Pinpoint the cell where the given text exists, returning its (X, Y) midpoint coordinate. 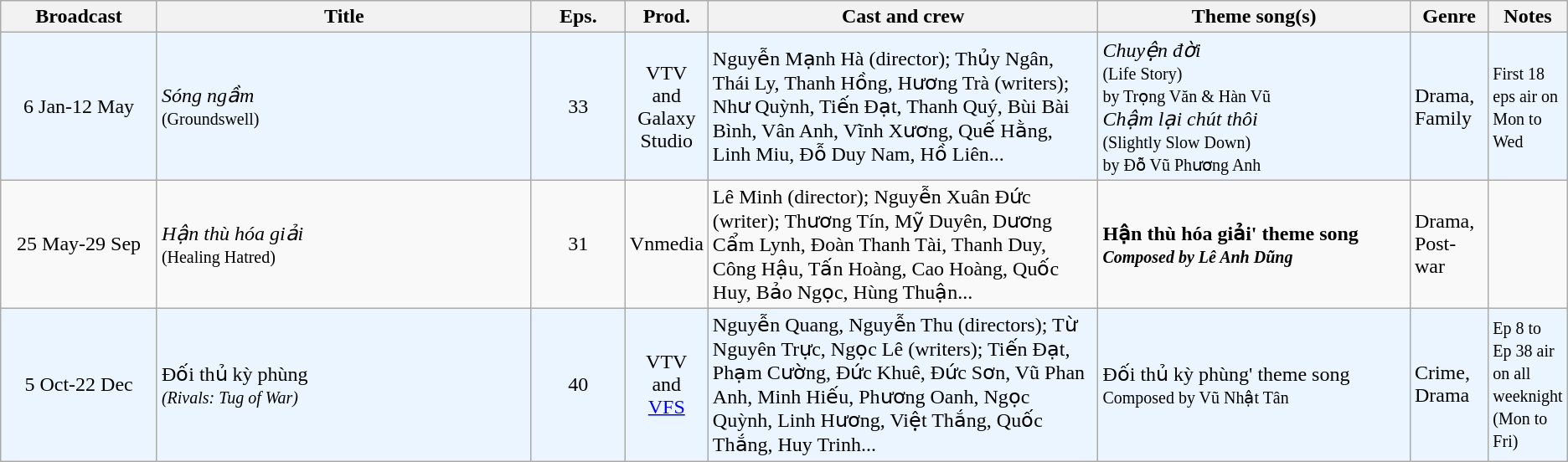
6 Jan-12 May (79, 106)
Ep 8 to Ep 38 air on all weeknight (Mon to Fri) (1528, 384)
Genre (1449, 17)
Drama, Post-war (1449, 244)
Đối thủ kỳ phùng (Rivals: Tug of War) (343, 384)
Hận thù hóa giải (Healing Hatred) (343, 244)
31 (578, 244)
Sóng ngầm (Groundswell) (343, 106)
Hận thù hóa giải' theme song Composed by Lê Anh Dũng (1254, 244)
25 May-29 Sep (79, 244)
First 18 eps air on Mon to Wed (1528, 106)
Crime, Drama (1449, 384)
Prod. (667, 17)
Cast and crew (903, 17)
5 Oct-22 Dec (79, 384)
Vnmedia (667, 244)
Theme song(s) (1254, 17)
33 (578, 106)
Broadcast (79, 17)
Chuyện đời (Life Story)by Trọng Văn & Hàn VũChậm lại chút thôi (Slightly Slow Down)by Đỗ Vũ Phương Anh (1254, 106)
Drama, Family (1449, 106)
VTV and Galaxy Studio (667, 106)
40 (578, 384)
Eps. (578, 17)
Đối thủ kỳ phùng' theme song Composed by Vũ Nhật Tân (1254, 384)
Notes (1528, 17)
VTV and VFS (667, 384)
Title (343, 17)
